Capture the cell that displays the provided text and extract its [x, y] central coordinate. 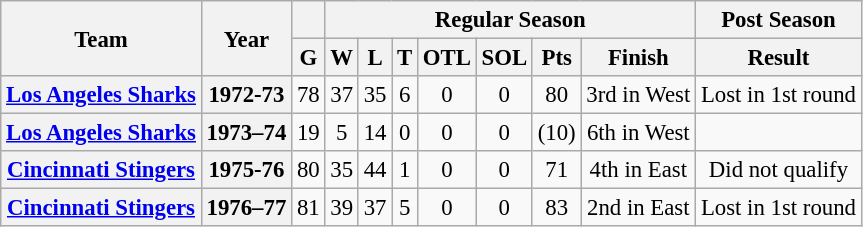
71 [556, 170]
Did not qualify [779, 170]
39 [342, 208]
Result [779, 58]
OTL [448, 58]
3rd in West [638, 95]
2nd in East [638, 208]
Finish [638, 58]
81 [308, 208]
T [405, 58]
4th in East [638, 170]
Regular Season [510, 20]
44 [374, 170]
(10) [556, 133]
W [342, 58]
Pts [556, 58]
83 [556, 208]
Post Season [779, 20]
19 [308, 133]
1975-76 [246, 170]
1 [405, 170]
Team [102, 38]
1972-73 [246, 95]
1973–74 [246, 133]
6 [405, 95]
1976–77 [246, 208]
78 [308, 95]
L [374, 58]
Year [246, 38]
14 [374, 133]
SOL [504, 58]
6th in West [638, 133]
G [308, 58]
